Determine the (x, y) coordinate at the center of the cell enclosing the given text.  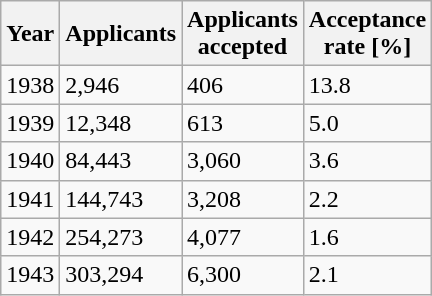
Applicantsaccepted (243, 34)
5.0 (367, 123)
Year (30, 34)
1.6 (367, 237)
13.8 (367, 85)
3,060 (243, 161)
1943 (30, 275)
406 (243, 85)
Applicants (121, 34)
2.2 (367, 199)
2,946 (121, 85)
1939 (30, 123)
6,300 (243, 275)
1941 (30, 199)
84,443 (121, 161)
2.1 (367, 275)
1942 (30, 237)
613 (243, 123)
Acceptancerate [%] (367, 34)
4,077 (243, 237)
3.6 (367, 161)
144,743 (121, 199)
254,273 (121, 237)
303,294 (121, 275)
1938 (30, 85)
1940 (30, 161)
3,208 (243, 199)
12,348 (121, 123)
